From the cell containing the given text, extract its center point as [X, Y] coordinate. 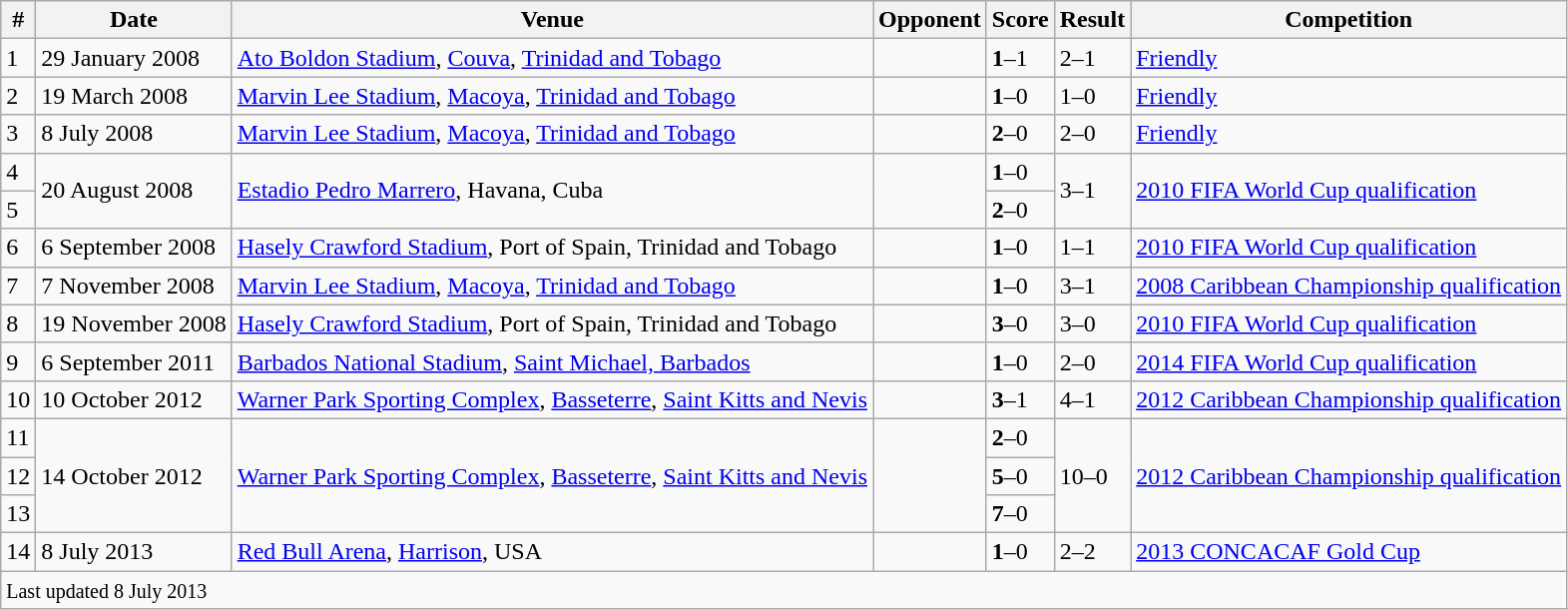
6 September 2008 [134, 248]
14 October 2012 [134, 475]
2–2 [1092, 552]
7 November 2008 [134, 286]
9 [18, 361]
2013 CONCACAF Gold Cup [1349, 552]
4 [18, 172]
2014 FIFA World Cup qualification [1349, 361]
Result [1092, 20]
4–1 [1092, 399]
2008 Caribbean Championship qualification [1349, 286]
8 July 2013 [134, 552]
2–1 [1092, 58]
7 [18, 286]
6 [18, 248]
8 [18, 323]
10 [18, 399]
Ato Boldon Stadium, Couva, Trinidad and Tobago [552, 58]
10 October 2012 [134, 399]
8 July 2008 [134, 134]
10–0 [1092, 475]
Date [134, 20]
7–0 [1020, 514]
Barbados National Stadium, Saint Michael, Barbados [552, 361]
Last updated 8 July 2013 [784, 590]
19 November 2008 [134, 323]
Red Bull Arena, Harrison, USA [552, 552]
Competition [1349, 20]
Score [1020, 20]
19 March 2008 [134, 96]
Venue [552, 20]
Opponent [930, 20]
Estadio Pedro Marrero, Havana, Cuba [552, 191]
5–0 [1020, 476]
3 [18, 134]
13 [18, 514]
20 August 2008 [134, 191]
2 [18, 96]
12 [18, 476]
11 [18, 437]
29 January 2008 [134, 58]
5 [18, 210]
# [18, 20]
14 [18, 552]
1 [18, 58]
6 September 2011 [134, 361]
